Search for the cell housing the specified text and yield its [X, Y] center coordinate. 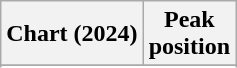
Chart (2024) [72, 34]
Peakposition [189, 34]
